Locate the cell with the specified text and output its [X, Y] center coordinate. 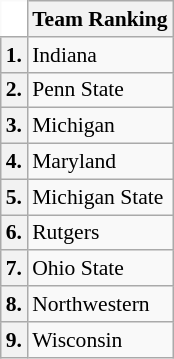
1. [14, 55]
Northwestern [100, 304]
7. [14, 269]
Indiana [100, 55]
Michigan State [100, 197]
2. [14, 90]
9. [14, 340]
5. [14, 197]
Penn State [100, 90]
Michigan [100, 126]
Maryland [100, 162]
Ohio State [100, 269]
8. [14, 304]
3. [14, 126]
Rutgers [100, 233]
Team Ranking [100, 19]
4. [14, 162]
Wisconsin [100, 340]
6. [14, 233]
